Locate the cell with the specified text and output its [x, y] center coordinate. 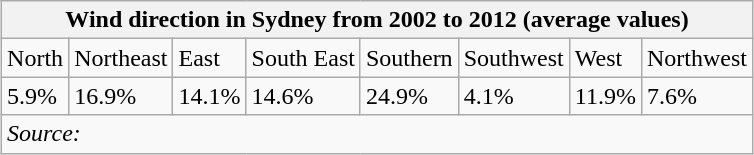
4.1% [514, 96]
West [605, 58]
11.9% [605, 96]
7.6% [696, 96]
South East [303, 58]
Source: [378, 134]
24.9% [409, 96]
Southern [409, 58]
Northeast [121, 58]
Southwest [514, 58]
North [36, 58]
Northwest [696, 58]
East [210, 58]
14.6% [303, 96]
5.9% [36, 96]
16.9% [121, 96]
14.1% [210, 96]
Wind direction in Sydney from 2002 to 2012 (average values) [378, 20]
